For the text-containing cell, return its midpoint in (x, y) coordinate format. 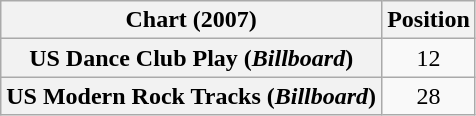
US Modern Rock Tracks (Billboard) (192, 96)
Position (429, 20)
28 (429, 96)
Chart (2007) (192, 20)
US Dance Club Play (Billboard) (192, 58)
12 (429, 58)
